Search for the cell housing the specified text and yield its (x, y) center coordinate. 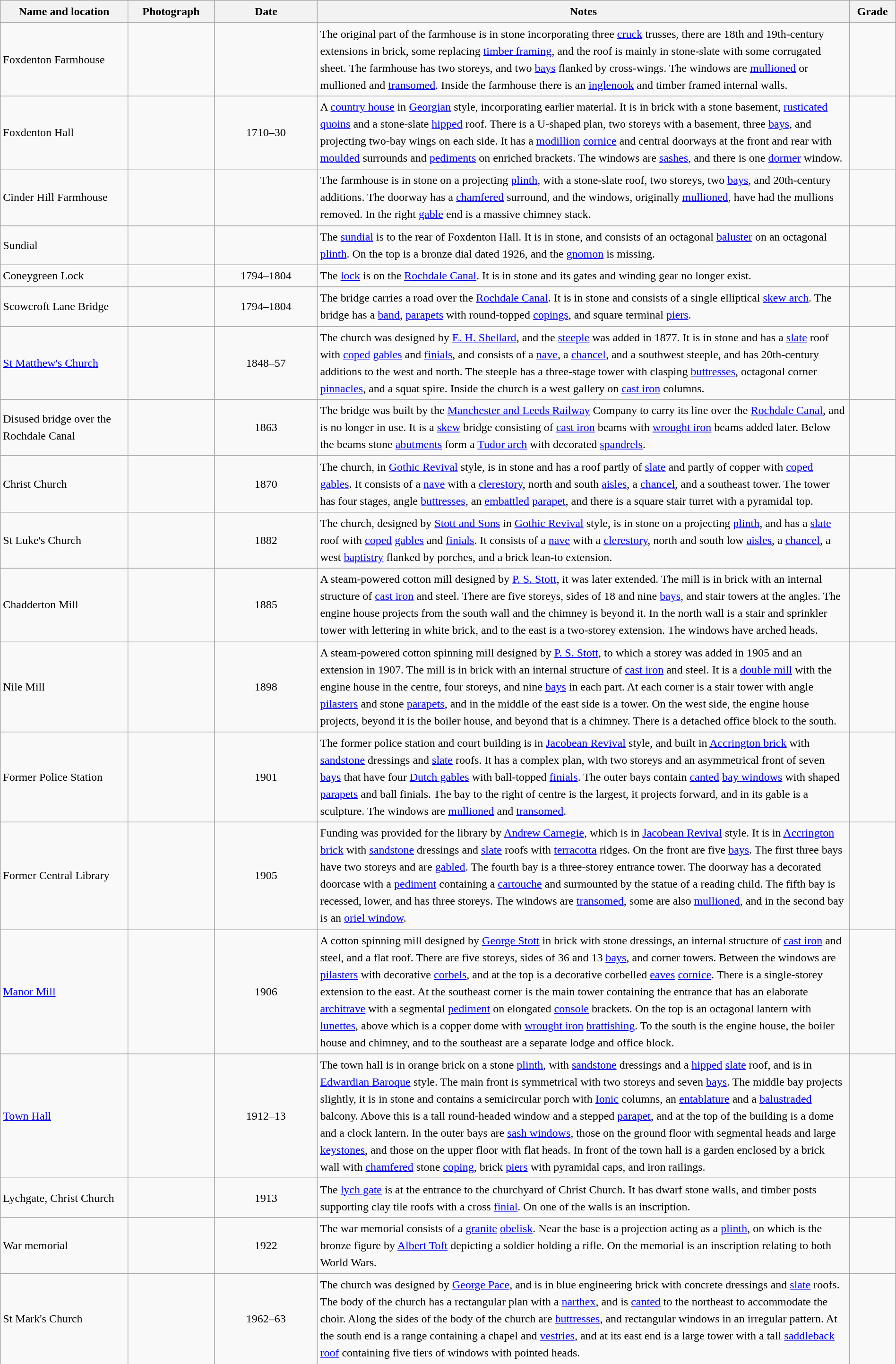
1912–13 (266, 1116)
Lychgate, Christ Church (64, 1198)
1962–63 (266, 1319)
Former Police Station (64, 777)
Date (266, 11)
Town Hall (64, 1116)
Foxdenton Farmhouse (64, 60)
Nile Mill (64, 687)
1901 (266, 777)
The lock is on the Rochdale Canal. It is in stone and its gates and winding gear no longer exist. (583, 276)
1913 (266, 1198)
St Mark's Church (64, 1319)
Manor Mill (64, 992)
Name and location (64, 11)
Photograph (171, 11)
1710–30 (266, 132)
1882 (266, 540)
Chadderton Mill (64, 605)
Cinder Hill Farmhouse (64, 198)
1885 (266, 605)
Coneygreen Lock (64, 276)
1898 (266, 687)
Sundial (64, 245)
Christ Church (64, 484)
Notes (583, 11)
1848–57 (266, 363)
St Matthew's Church (64, 363)
1870 (266, 484)
1863 (266, 427)
War memorial (64, 1246)
1922 (266, 1246)
Grade (872, 11)
Disused bridge over the Rochdale Canal (64, 427)
Scowcroft Lane Bridge (64, 306)
Foxdenton Hall (64, 132)
Former Central Library (64, 876)
1905 (266, 876)
St Luke's Church (64, 540)
1906 (266, 992)
